Pinpoint the cell where the given text exists, returning its [X, Y] midpoint coordinate. 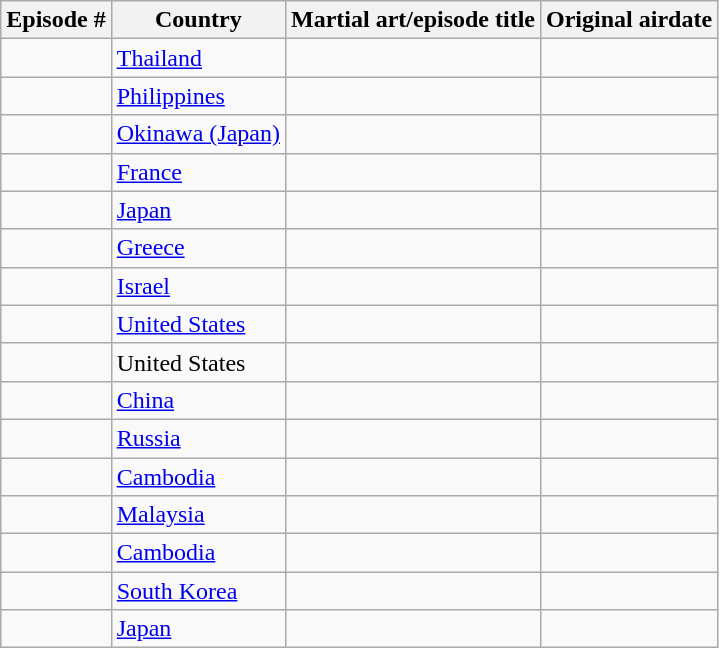
Country [198, 20]
China [198, 400]
Greece [198, 248]
Malaysia [198, 515]
Original airdate [630, 20]
South Korea [198, 591]
France [198, 172]
Thailand [198, 58]
Philippines [198, 96]
Martial art/episode title [414, 20]
Okinawa (Japan) [198, 134]
Episode # [56, 20]
Russia [198, 438]
Israel [198, 286]
